Output the (x, y) coordinate of the center of the cell containing the given text.  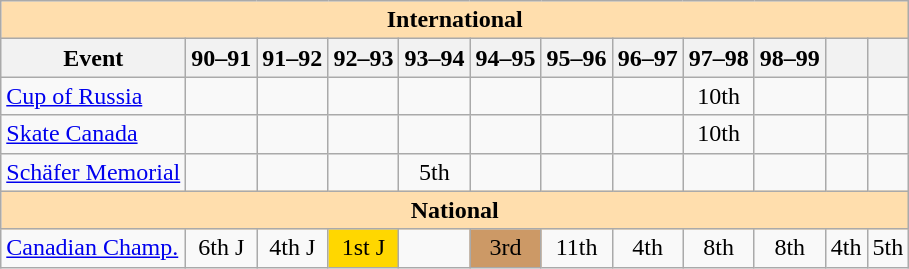
International (455, 20)
Schäfer Memorial (94, 172)
National (455, 210)
Cup of Russia (94, 96)
Canadian Champ. (94, 248)
94–95 (506, 58)
4th J (292, 248)
92–93 (364, 58)
11th (576, 248)
93–94 (434, 58)
6th J (222, 248)
98–99 (790, 58)
95–96 (576, 58)
1st J (364, 248)
Skate Canada (94, 134)
96–97 (648, 58)
91–92 (292, 58)
Event (94, 58)
97–98 (718, 58)
90–91 (222, 58)
3rd (506, 248)
